Return (X, Y) of the center of cell containing provided text 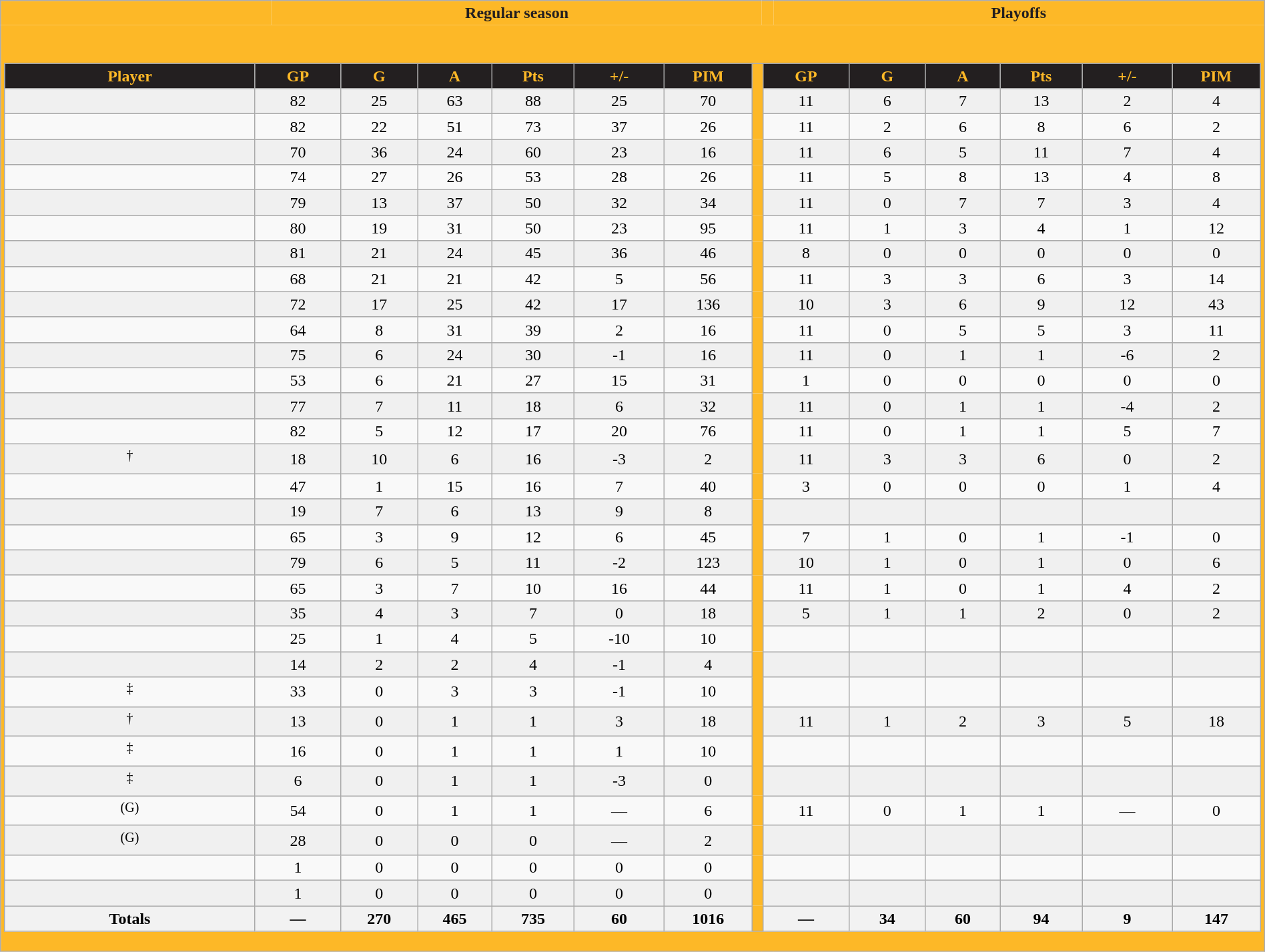
270 (379, 919)
35 (298, 613)
46 (708, 254)
1016 (708, 919)
Playoffs (1019, 13)
77 (298, 406)
40 (708, 486)
Regular season (516, 13)
51 (455, 127)
75 (298, 355)
72 (298, 304)
Player (129, 76)
123 (708, 562)
136 (708, 304)
73 (532, 127)
-4 (1128, 406)
147 (1216, 919)
64 (298, 330)
76 (708, 431)
88 (532, 101)
-6 (1128, 355)
47 (298, 486)
-2 (619, 562)
94 (1041, 919)
80 (298, 228)
95 (708, 228)
39 (532, 330)
56 (708, 279)
-10 (619, 638)
20 (619, 431)
465 (455, 919)
30 (532, 355)
68 (298, 279)
22 (379, 127)
74 (298, 177)
54 (298, 811)
735 (532, 919)
44 (708, 588)
33 (298, 692)
81 (298, 254)
Totals (129, 919)
63 (455, 101)
43 (1216, 304)
